For the text-containing cell, return its midpoint in [x, y] coordinate format. 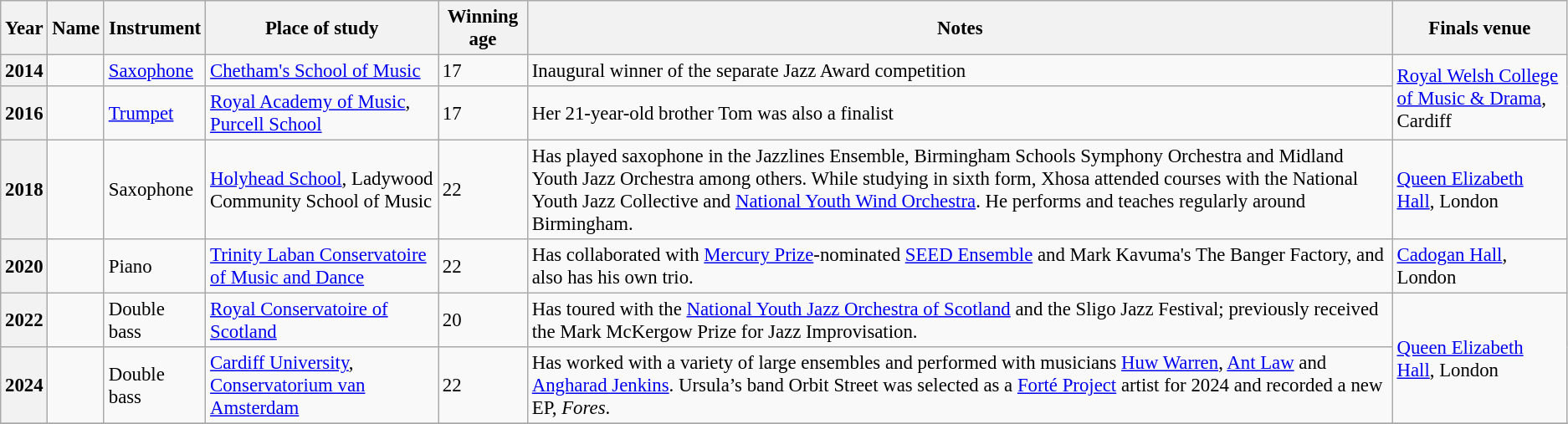
Double bass [154, 321]
Name [76, 28]
Piano [154, 266]
Has collaborated with Mercury Prize-nominated SEED Ensemble and Mark Kavuma's The Banger Factory, and also has his own trio. [960, 266]
Her 21-year-old brother Tom was also a finalist [960, 114]
20 [484, 321]
Royal Welsh College of Music & Drama, Cardiff [1479, 98]
Trinity Laban Conservatoire of Music and Dance [322, 266]
Chetham's School of Music [322, 71]
Holyhead School, Ladywood Community School of Music [322, 191]
Cadogan Hall, London [1479, 266]
Finals venue [1479, 28]
Place of study [322, 28]
Trumpet [154, 114]
Year [24, 28]
2018 [24, 191]
Winning age [484, 28]
Royal Conservatoire of Scotland [322, 321]
Instrument [154, 28]
2020 [24, 266]
Royal Academy of Music, Purcell School [322, 114]
Inaugural winner of the separate Jazz Award competition [960, 71]
2014 [24, 71]
Notes [960, 28]
2022 [24, 321]
2016 [24, 114]
